From the cell containing the given text, extract its center point as (X, Y) coordinate. 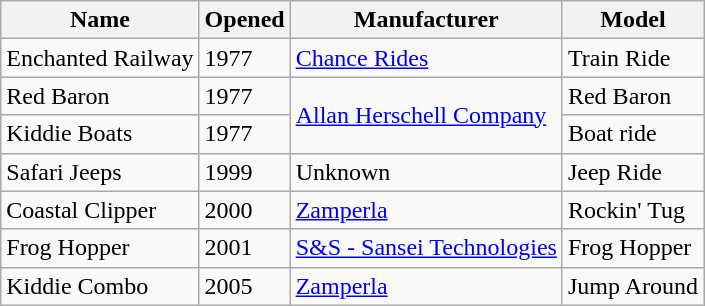
Kiddie Boats (100, 134)
Rockin' Tug (632, 210)
Enchanted Railway (100, 58)
Manufacturer (426, 20)
Unknown (426, 172)
2000 (244, 210)
S&S - Sansei Technologies (426, 248)
Jump Around (632, 286)
Coastal Clipper (100, 210)
Chance Rides (426, 58)
Boat ride (632, 134)
Train Ride (632, 58)
Kiddie Combo (100, 286)
2001 (244, 248)
2005 (244, 286)
Model (632, 20)
Safari Jeeps (100, 172)
Jeep Ride (632, 172)
Opened (244, 20)
Name (100, 20)
Allan Herschell Company (426, 115)
1999 (244, 172)
